Output the (X, Y) coordinate of the center of the cell containing the given text.  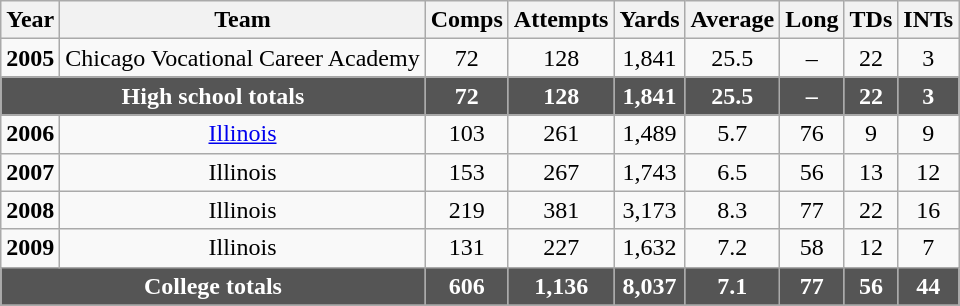
INTs (928, 20)
2008 (30, 210)
44 (928, 286)
2006 (30, 134)
261 (561, 134)
Team (242, 20)
2007 (30, 172)
1,136 (561, 286)
2009 (30, 248)
6.5 (732, 172)
Long (812, 20)
103 (466, 134)
153 (466, 172)
8,037 (650, 286)
76 (812, 134)
58 (812, 248)
2005 (30, 58)
131 (466, 248)
8.3 (732, 210)
606 (466, 286)
Yards (650, 20)
1,632 (650, 248)
TDs (871, 20)
Average (732, 20)
13 (871, 172)
7.1 (732, 286)
High school totals (213, 96)
College totals (213, 286)
381 (561, 210)
7 (928, 248)
Year (30, 20)
5.7 (732, 134)
16 (928, 210)
Attempts (561, 20)
7.2 (732, 248)
Chicago Vocational Career Academy (242, 58)
219 (466, 210)
1,489 (650, 134)
Comps (466, 20)
3,173 (650, 210)
1,743 (650, 172)
227 (561, 248)
267 (561, 172)
